Extract the [X, Y] coordinate from the center of the cell holding the provided text.  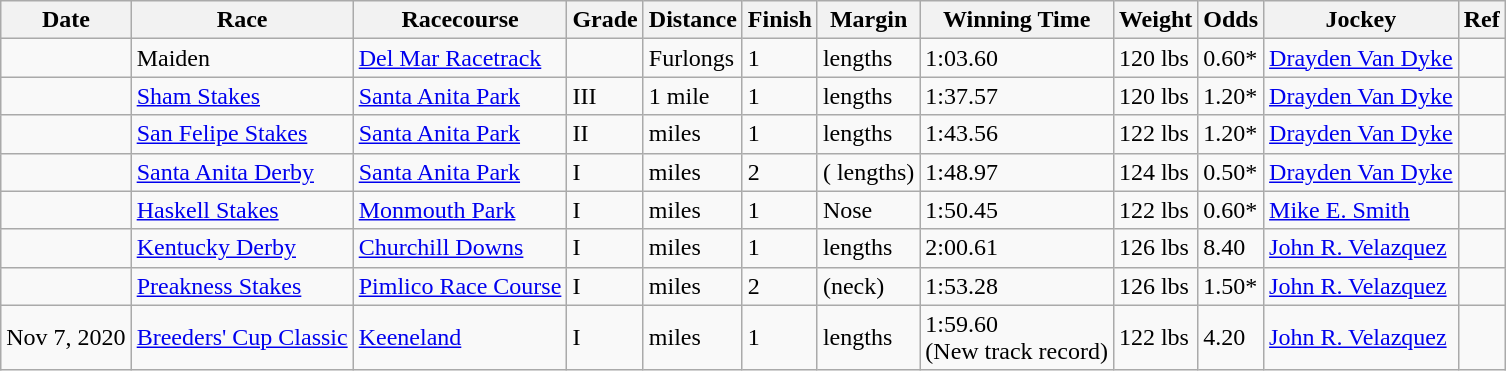
1.50* [1231, 286]
San Felipe Stakes [242, 134]
Churchill Downs [460, 248]
Kentucky Derby [242, 248]
Ref [1482, 20]
Jockey [1362, 20]
(neck) [868, 286]
1:03.60 [1017, 58]
Weight [1155, 20]
1 mile [692, 96]
0.50* [1231, 172]
1:50.45 [1017, 210]
1:53.28 [1017, 286]
Date [66, 20]
Preakness Stakes [242, 286]
Finish [780, 20]
Winning Time [1017, 20]
Haskell Stakes [242, 210]
Del Mar Racetrack [460, 58]
124 lbs [1155, 172]
( lengths) [868, 172]
Grade [605, 20]
Pimlico Race Course [460, 286]
Breeders' Cup Classic [242, 338]
Odds [1231, 20]
4.20 [1231, 338]
Keeneland [460, 338]
Race [242, 20]
Furlongs [692, 58]
Nose [868, 210]
Monmouth Park [460, 210]
Nov 7, 2020 [66, 338]
Maiden [242, 58]
1:48.97 [1017, 172]
II [605, 134]
Distance [692, 20]
1:43.56 [1017, 134]
Santa Anita Derby [242, 172]
III [605, 96]
Margin [868, 20]
Sham Stakes [242, 96]
1:59.60(New track record) [1017, 338]
Mike E. Smith [1362, 210]
1:37.57 [1017, 96]
8.40 [1231, 248]
2:00.61 [1017, 248]
Racecourse [460, 20]
